Detect which cell encompasses the target text, then output its [x, y] center coordinate. 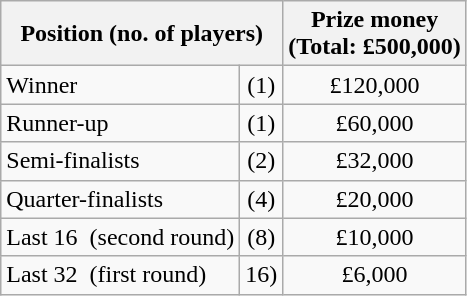
Position (no. of players) [142, 34]
16) [262, 275]
£120,000 [375, 85]
(8) [262, 237]
Runner-up [120, 123]
Prize money(Total: £500,000) [375, 34]
£32,000 [375, 161]
£10,000 [375, 237]
Last 16 (second round) [120, 237]
(4) [262, 199]
£6,000 [375, 275]
Quarter-finalists [120, 199]
£20,000 [375, 199]
Last 32 (first round) [120, 275]
Semi-finalists [120, 161]
(2) [262, 161]
Winner [120, 85]
£60,000 [375, 123]
